Return [x, y] of the center of cell containing provided text 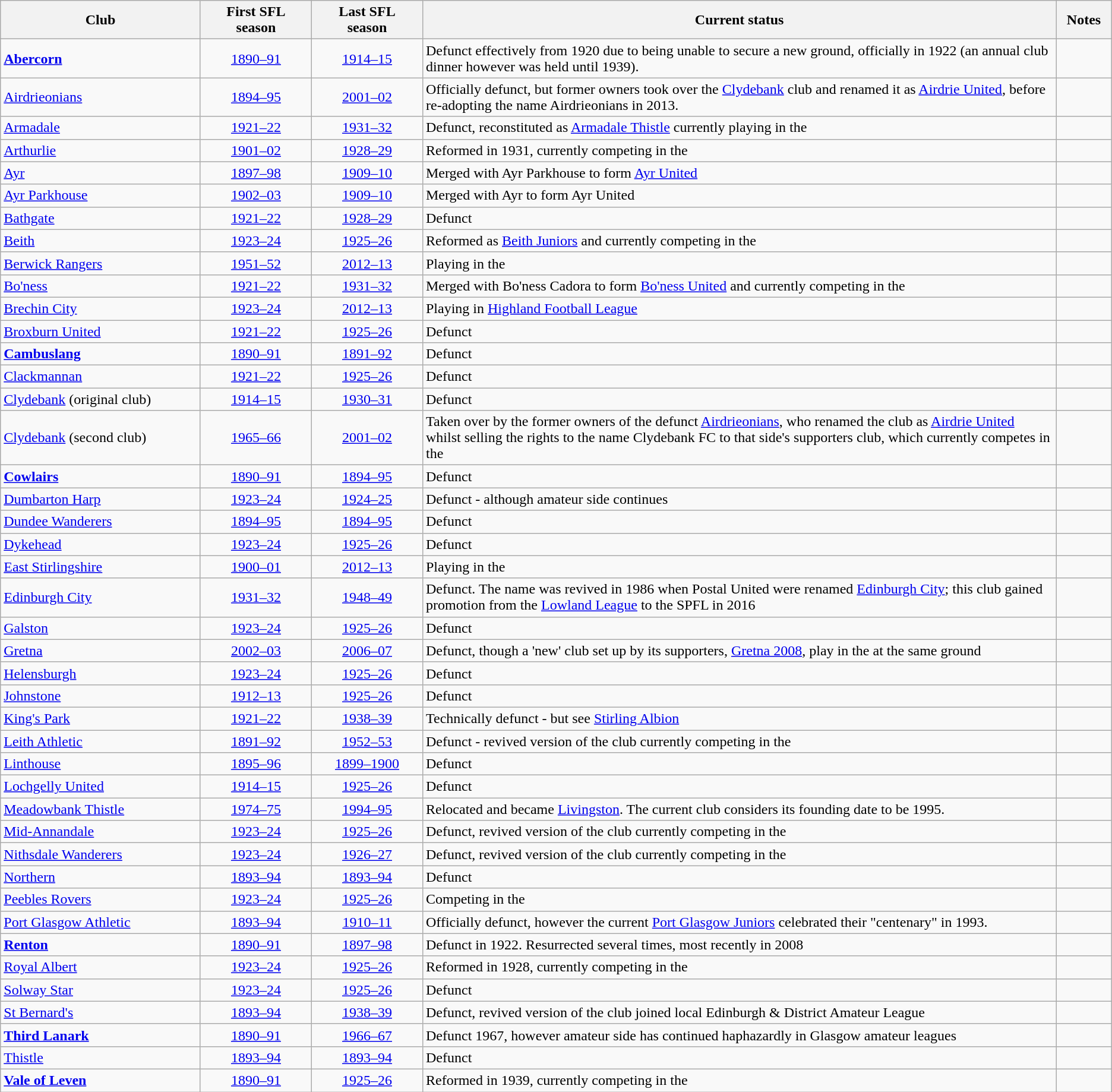
Meadowbank Thistle [101, 809]
Merged with Ayr Parkhouse to form Ayr United [739, 173]
Johnstone [101, 696]
Linthouse [101, 764]
Relocated and became Livingston. The current club considers its founding date to be 1995. [739, 809]
Cowlairs [101, 476]
Thistle [101, 1058]
Bathgate [101, 218]
Reformed as Beith Juniors and currently competing in the [739, 241]
Defunct - although amateur side continues [739, 499]
Ayr Parkhouse [101, 195]
1948–49 [367, 598]
Last SFLseason [367, 20]
1900–01 [255, 567]
Edinburgh City [101, 598]
1930–31 [367, 399]
East Stirlingshire [101, 567]
Clydebank (second club) [101, 438]
Notes [1084, 20]
Abercorn [101, 58]
Vale of Leven [101, 1080]
Reformed in 1931, currently competing in the [739, 150]
Mid-Annandale [101, 832]
Defunct, revived version of the club joined local Edinburgh & District Amateur League [739, 1012]
1966–67 [367, 1035]
Technically defunct - but see Stirling Albion [739, 718]
Merged with Bo'ness Cadora to form Bo'ness United and currently competing in the [739, 286]
Peebles Rovers [101, 900]
Broxburn United [101, 331]
1926–27 [367, 854]
Defunct, reconstituted as Armadale Thistle currently playing in the [739, 128]
Club [101, 20]
Defunct 1967, however amateur side has continued haphazardly in Glasgow amateur leagues [739, 1035]
Gretna [101, 651]
Defunct - revived version of the club currently competing in the [739, 741]
2002–03 [255, 651]
Defunct effectively from 1920 due to being unable to secure a new ground, officially in 1922 (an annual club dinner however was held until 1939). [739, 58]
1951–52 [255, 263]
1924–25 [367, 499]
Dykehead [101, 544]
Galston [101, 628]
First SFLseason [255, 20]
Cambuslang [101, 354]
1902–03 [255, 195]
Armadale [101, 128]
Bo'ness [101, 286]
2006–07 [367, 651]
Merged with Ayr to form Ayr United [739, 195]
Nithsdale Wanderers [101, 854]
Leith Athletic [101, 741]
1952–53 [367, 741]
1912–13 [255, 696]
1974–75 [255, 809]
Helensburgh [101, 673]
Current status [739, 20]
Solway Star [101, 990]
Reformed in 1939, currently competing in the [739, 1080]
Royal Albert [101, 967]
Third Lanark [101, 1035]
1910–11 [367, 922]
Playing in Highland Football League [739, 308]
Port Glasgow Athletic [101, 922]
Arthurlie [101, 150]
1994–95 [367, 809]
Competing in the [739, 900]
Dundee Wanderers [101, 522]
Dumbarton Harp [101, 499]
1965–66 [255, 438]
Defunct, though a 'new' club set up by its supporters, Gretna 2008, play in the at the same ground [739, 651]
Reformed in 1928, currently competing in the [739, 967]
1901–02 [255, 150]
Clydebank (original club) [101, 399]
Lochgelly United [101, 787]
Officially defunct, however the current Port Glasgow Juniors celebrated their "centenary" in 1993. [739, 922]
1899–1900 [367, 764]
King's Park [101, 718]
Clackmannan [101, 377]
Northern [101, 877]
St Bernard's [101, 1012]
Brechin City [101, 308]
Defunct in 1922. Resurrected several times, most recently in 2008 [739, 945]
Airdrieonians [101, 97]
Beith [101, 241]
Berwick Rangers [101, 263]
1895–96 [255, 764]
Renton [101, 945]
Ayr [101, 173]
